Scan for the cell matching the given text and deliver its [x, y] coordinate at center. 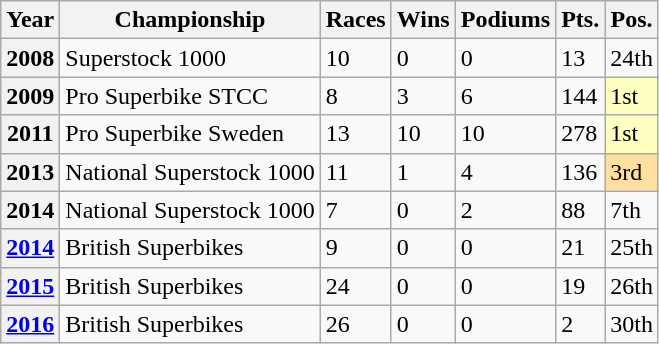
7th [632, 210]
7 [356, 210]
2016 [30, 324]
Pos. [632, 20]
Wins [423, 20]
Year [30, 20]
30th [632, 324]
26 [356, 324]
278 [580, 134]
11 [356, 172]
Superstock 1000 [190, 58]
6 [505, 96]
144 [580, 96]
3rd [632, 172]
4 [505, 172]
Races [356, 20]
2013 [30, 172]
26th [632, 286]
2011 [30, 134]
2008 [30, 58]
21 [580, 248]
136 [580, 172]
19 [580, 286]
1 [423, 172]
88 [580, 210]
9 [356, 248]
Pts. [580, 20]
Pro Superbike Sweden [190, 134]
24th [632, 58]
Podiums [505, 20]
24 [356, 286]
2009 [30, 96]
2015 [30, 286]
Championship [190, 20]
25th [632, 248]
8 [356, 96]
Pro Superbike STCC [190, 96]
3 [423, 96]
